Detect which cell encompasses the target text, then output its [X, Y] center coordinate. 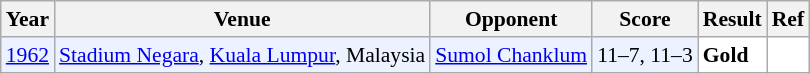
Score [645, 19]
Year [28, 19]
Venue [242, 19]
Result [732, 19]
11–7, 11–3 [645, 55]
Ref [788, 19]
1962 [28, 55]
Opponent [511, 19]
Gold [732, 55]
Stadium Negara, Kuala Lumpur, Malaysia [242, 55]
Sumol Chanklum [511, 55]
